Return the (x, y) coordinate for the center point of the cell that contains the specified text.  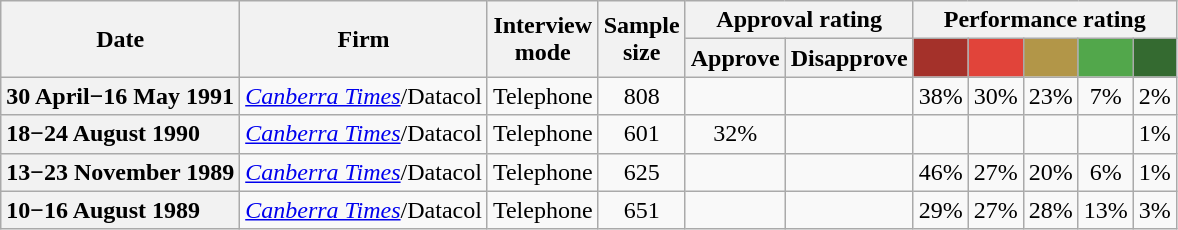
32% (735, 134)
10−16 August 1989 (120, 210)
23% (1050, 96)
Date (120, 39)
Approval rating (799, 20)
13−23 November 1989 (120, 172)
Approve (735, 58)
46% (940, 172)
29% (940, 210)
Samplesize (642, 39)
Firm (364, 39)
Performance rating (1044, 20)
2% (1154, 96)
38% (940, 96)
625 (642, 172)
30% (996, 96)
3% (1154, 210)
30 April−16 May 1991 (120, 96)
Disapprove (849, 58)
20% (1050, 172)
6% (1106, 172)
601 (642, 134)
7% (1106, 96)
13% (1106, 210)
28% (1050, 210)
808 (642, 96)
18−24 August 1990 (120, 134)
651 (642, 210)
Interviewmode (542, 39)
